Determine the [x, y] coordinate at the center of the cell enclosing the given text.  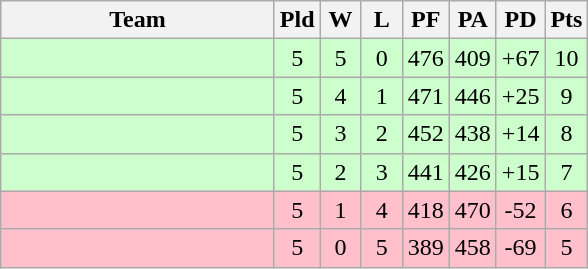
-69 [520, 248]
+25 [520, 96]
441 [426, 172]
438 [472, 134]
-52 [520, 210]
+15 [520, 172]
8 [566, 134]
Team [138, 20]
+14 [520, 134]
476 [426, 58]
Pld [297, 20]
452 [426, 134]
389 [426, 248]
L [382, 20]
418 [426, 210]
458 [472, 248]
PA [472, 20]
W [340, 20]
PD [520, 20]
+67 [520, 58]
409 [472, 58]
471 [426, 96]
10 [566, 58]
446 [472, 96]
7 [566, 172]
6 [566, 210]
PF [426, 20]
426 [472, 172]
Pts [566, 20]
9 [566, 96]
470 [472, 210]
